Provide the (x, y) coordinate of the cell's center where the given text is located.  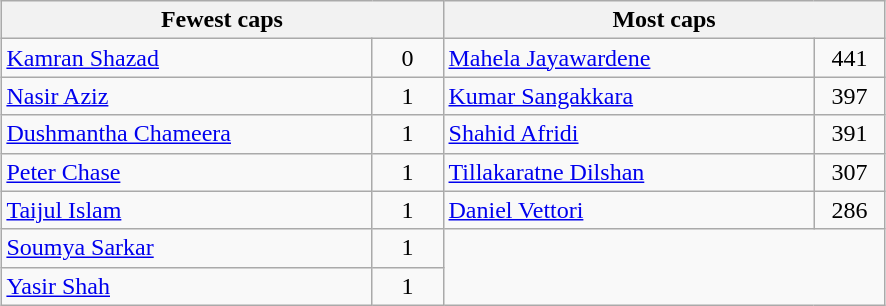
Soumya Sarkar (186, 248)
397 (850, 96)
Nasir Aziz (186, 96)
Most caps (664, 20)
Tillakaratne Dilshan (628, 172)
Mahela Jayawardene (628, 58)
Taijul Islam (186, 210)
Dushmantha Chameera (186, 134)
Yasir Shah (186, 286)
Peter Chase (186, 172)
391 (850, 134)
0 (408, 58)
307 (850, 172)
286 (850, 210)
Kumar Sangakkara (628, 96)
Daniel Vettori (628, 210)
Shahid Afridi (628, 134)
Kamran Shazad (186, 58)
Fewest caps (222, 20)
441 (850, 58)
